Pinpoint the cell where the given text exists, returning its [x, y] midpoint coordinate. 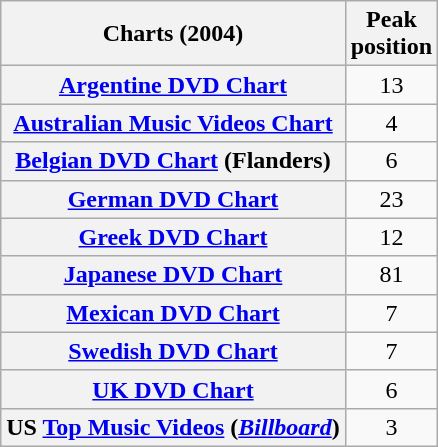
23 [391, 199]
81 [391, 275]
3 [391, 427]
Greek DVD Chart [173, 237]
Japanese DVD Chart [173, 275]
Belgian DVD Chart (Flanders) [173, 161]
Charts (2004) [173, 34]
4 [391, 123]
13 [391, 85]
German DVD Chart [173, 199]
US Top Music Videos (Billboard) [173, 427]
Mexican DVD Chart [173, 313]
12 [391, 237]
Australian Music Videos Chart [173, 123]
Argentine DVD Chart [173, 85]
UK DVD Chart [173, 389]
Swedish DVD Chart [173, 351]
Peakposition [391, 34]
